Output the (X, Y) coordinate of the center of the cell containing the given text.  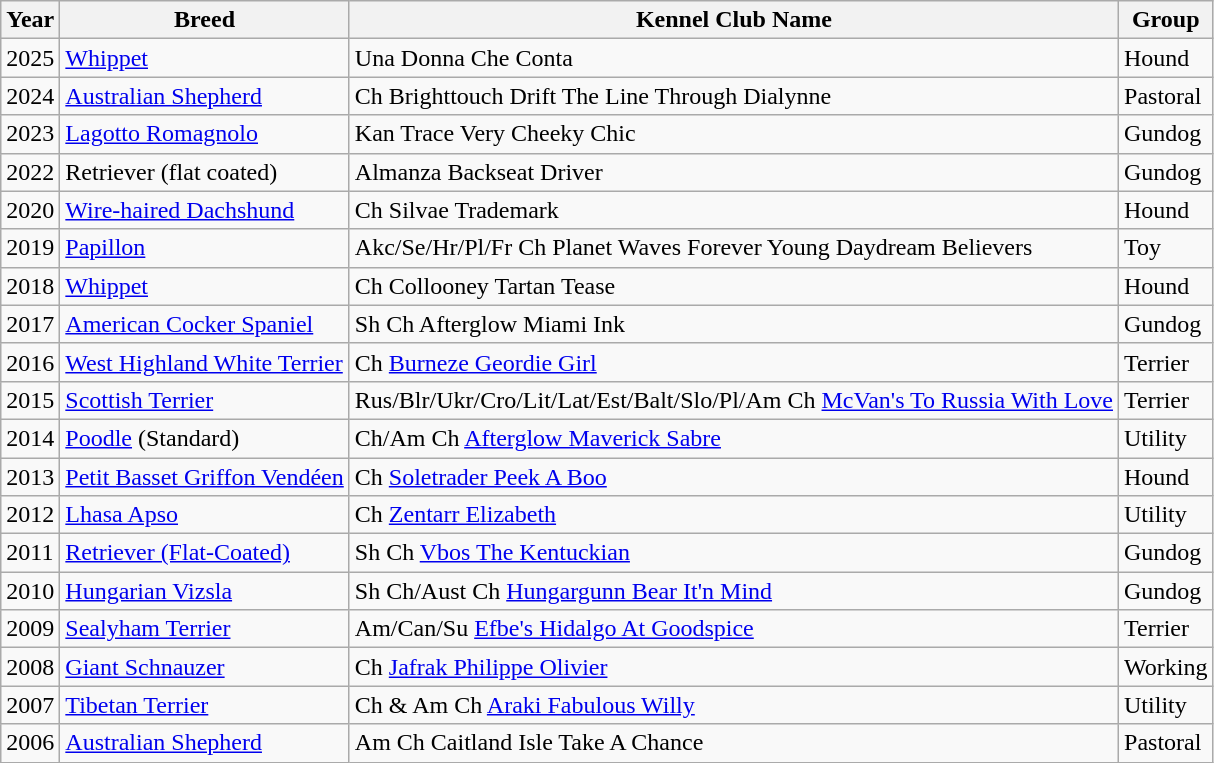
2015 (30, 400)
2020 (30, 210)
West Highland White Terrier (204, 362)
2017 (30, 324)
2011 (30, 553)
2013 (30, 477)
Sh Ch Afterglow Miami Ink (734, 324)
Papillon (204, 248)
Lagotto Romagnolo (204, 134)
Ch Jafrak Philippe Olivier (734, 667)
Year (30, 20)
2014 (30, 438)
Ch Silvae Trademark (734, 210)
Retriever (flat coated) (204, 172)
Ch/Am Ch Afterglow Maverick Sabre (734, 438)
Almanza Backseat Driver (734, 172)
Sh Ch Vbos The Kentuckian (734, 553)
Breed (204, 20)
Ch Burneze Geordie Girl (734, 362)
Ch Soletrader Peek A Boo (734, 477)
2012 (30, 515)
Scottish Terrier (204, 400)
Petit Basset Griffon Vendéen (204, 477)
2019 (30, 248)
Kan Trace Very Cheeky Chic (734, 134)
Am/Can/Su Efbe's Hidalgo At Goodspice (734, 629)
Group (1166, 20)
Rus/Blr/Ukr/Cro/Lit/Lat/Est/Balt/Slo/Pl/Am Ch McVan's To Russia With Love (734, 400)
Hungarian Vizsla (204, 591)
Kennel Club Name (734, 20)
Ch Brighttouch Drift The Line Through Dialynne (734, 96)
2022 (30, 172)
Am Ch Caitland Isle Take A Chance (734, 743)
2023 (30, 134)
Giant Schnauzer (204, 667)
American Cocker Spaniel (204, 324)
Retriever (Flat-Coated) (204, 553)
Ch & Am Ch Araki Fabulous Willy (734, 705)
Working (1166, 667)
2010 (30, 591)
Ch Zentarr Elizabeth (734, 515)
Sh Ch/Aust Ch Hungargunn Bear It'n Mind (734, 591)
Toy (1166, 248)
2006 (30, 743)
2025 (30, 58)
Ch Collooney Tartan Tease (734, 286)
2016 (30, 362)
2008 (30, 667)
2009 (30, 629)
Lhasa Apso (204, 515)
Akc/Se/Hr/Pl/Fr Ch Planet Waves Forever Young Daydream Believers (734, 248)
2024 (30, 96)
Wire-haired Dachshund (204, 210)
Tibetan Terrier (204, 705)
Poodle (Standard) (204, 438)
Una Donna Che Conta (734, 58)
2007 (30, 705)
2018 (30, 286)
Sealyham Terrier (204, 629)
